From the cell containing the given text, extract its center point as [X, Y] coordinate. 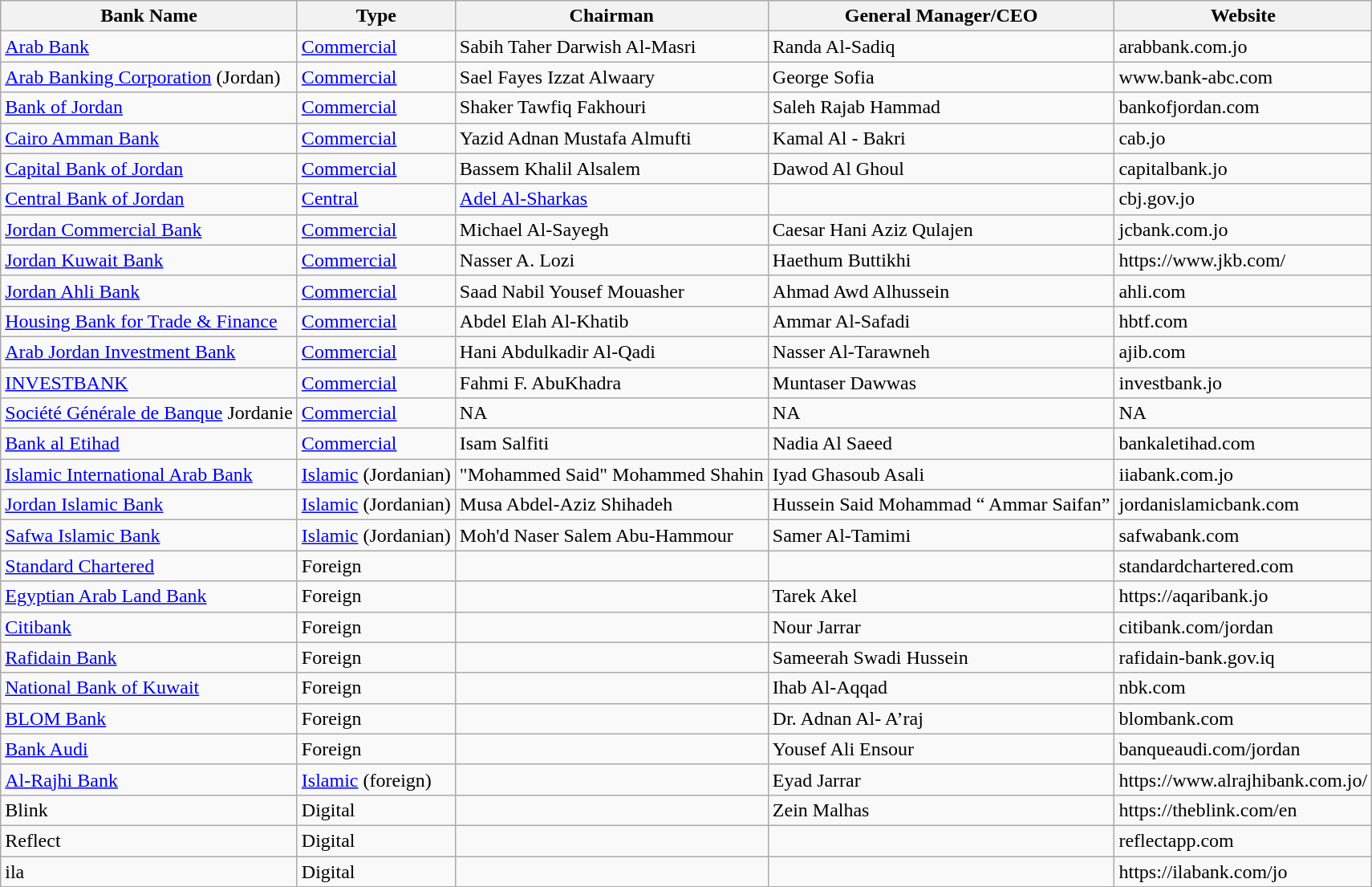
Bank al Etihad [149, 444]
Hussein Said Mohammad “ Ammar Saifan” [941, 505]
Nasser Al-Tarawneh [941, 352]
jcbank.com.jo [1244, 230]
Islamic International Arab Bank [149, 474]
bankofjordan.com [1244, 108]
citibank.com/jordan [1244, 627]
Kamal Al - Bakri [941, 138]
Randa Al-Sadiq [941, 47]
jordanislamicbank.com [1244, 505]
ajib.com [1244, 352]
Bank of Jordan [149, 108]
Yousef Ali Ensour [941, 749]
ila [149, 871]
Reflect [149, 840]
cbj.gov.jo [1244, 199]
Michael Al-Sayegh [611, 230]
Ahmad Awd Alhussein [941, 291]
Ihab Al-Aqqad [941, 688]
Muntaser Dawwas [941, 383]
Central [375, 199]
capitalbank.jo [1244, 169]
arabbank.com.jo [1244, 47]
Egyptian Arab Land Bank [149, 596]
https://www.alrajhibank.com.jo/ [1244, 779]
safwabank.com [1244, 535]
BLOM Bank [149, 718]
Chairman [611, 16]
blombank.com [1244, 718]
www.bank-abc.com [1244, 77]
Jordan Ahli Bank [149, 291]
Type [375, 16]
https://aqaribank.jo [1244, 596]
Safwa Islamic Bank [149, 535]
National Bank of Kuwait [149, 688]
rafidain-bank.gov.iq [1244, 657]
Caesar Hani Aziz Qulajen [941, 230]
Ammar Al-Safadi [941, 321]
Saad Nabil Yousef Mouasher [611, 291]
Rafidain Bank [149, 657]
Central Bank of Jordan [149, 199]
Nour Jarrar [941, 627]
Musa Abdel-Aziz Shihadeh [611, 505]
Al-Rajhi Bank [149, 779]
Jordan Kuwait Bank [149, 260]
Nasser A. Lozi [611, 260]
Sael Fayes Izzat Alwaary [611, 77]
Dawod Al Ghoul [941, 169]
George Sofia [941, 77]
Adel Al-Sharkas [611, 199]
Hani Abdulkadir Al-Qadi [611, 352]
standardchartered.com [1244, 566]
Isam Salfiti [611, 444]
Samer Al-Tamimi [941, 535]
Arab Banking Corporation (Jordan) [149, 77]
reflectapp.com [1244, 840]
bankaletihad.com [1244, 444]
Jordan Islamic Bank [149, 505]
https://www.jkb.com/ [1244, 260]
Arab Jordan Investment Bank [149, 352]
nbk.com [1244, 688]
"Mohammed Said" Mohammed Shahin [611, 474]
Haethum Buttikhi [941, 260]
Sameerah Swadi Hussein [941, 657]
Blink [149, 810]
Abdel Elah Al-Khatib [611, 321]
Société Générale de Banque Jordanie [149, 413]
ahli.com [1244, 291]
Nadia Al Saeed [941, 444]
Moh'd Naser Salem Abu-Hammour [611, 535]
Bassem Khalil Alsalem [611, 169]
https://theblink.com/en [1244, 810]
Citibank [149, 627]
Fahmi F. AbuKhadra [611, 383]
Islamic (foreign) [375, 779]
Arab Bank [149, 47]
Bank Audi [149, 749]
Eyad Jarrar [941, 779]
Bank Name [149, 16]
https://ilabank.com/jo [1244, 871]
Shaker Tawfiq Fakhouri [611, 108]
Zein Malhas [941, 810]
Tarek Akel [941, 596]
Jordan Commercial Bank [149, 230]
banqueaudi.com/jordan [1244, 749]
General Manager/CEO [941, 16]
INVESTBANK [149, 383]
Standard Chartered [149, 566]
Sabih Taher Darwish Al-Masri [611, 47]
Iyad Ghasoub Asali [941, 474]
Dr. Adnan Al- A’raj [941, 718]
hbtf.com [1244, 321]
investbank.jo [1244, 383]
Capital Bank of Jordan [149, 169]
Website [1244, 16]
cab.jo [1244, 138]
Cairo Amman Bank [149, 138]
Yazid Adnan Mustafa Almufti [611, 138]
Saleh Rajab Hammad [941, 108]
Housing Bank for Trade & Finance [149, 321]
iiabank.com.jo [1244, 474]
